Pinpoint the cell where the given text exists, returning its (x, y) midpoint coordinate. 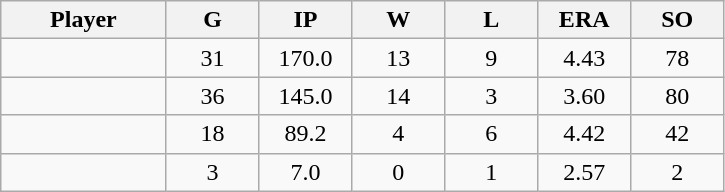
6 (492, 134)
1 (492, 172)
78 (678, 58)
4.43 (584, 58)
80 (678, 96)
2.57 (584, 172)
89.2 (306, 134)
2 (678, 172)
13 (398, 58)
36 (212, 96)
G (212, 20)
4 (398, 134)
ERA (584, 20)
170.0 (306, 58)
9 (492, 58)
W (398, 20)
0 (398, 172)
IP (306, 20)
42 (678, 134)
3.60 (584, 96)
14 (398, 96)
7.0 (306, 172)
18 (212, 134)
SO (678, 20)
Player (84, 20)
L (492, 20)
31 (212, 58)
145.0 (306, 96)
4.42 (584, 134)
